Determine the [x, y] coordinate at the center of the cell enclosing the given text.  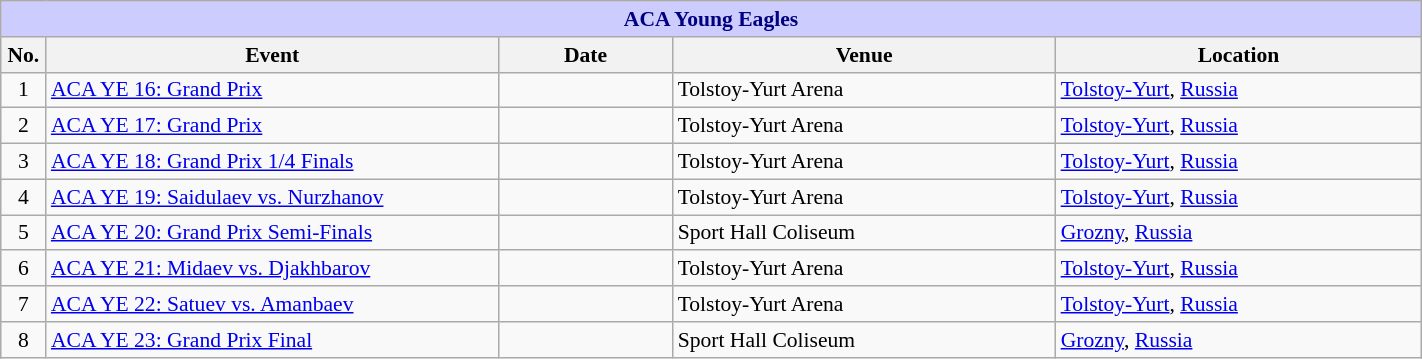
Event [272, 55]
ACA YE 19: Saidulaev vs. Nurzhanov [272, 197]
Venue [864, 55]
ACA YE 23: Grand Prix Final [272, 340]
ACA YE 22: Satuev vs. Amanbaev [272, 304]
Location [1239, 55]
ACA Young Eagles [711, 19]
6 [24, 269]
No. [24, 55]
ACA YE 20: Grand Prix Semi-Finals [272, 233]
Date [586, 55]
5 [24, 233]
ACA YE 21: Midaev vs. Djakhbarov [272, 269]
ACA YE 16: Grand Prix [272, 90]
ACA YE 18: Grand Prix 1/4 Finals [272, 162]
2 [24, 126]
1 [24, 90]
3 [24, 162]
ACA YE 17: Grand Prix [272, 126]
7 [24, 304]
8 [24, 340]
4 [24, 197]
